Provide the [X, Y] coordinate of the cell's center where the given text is located.  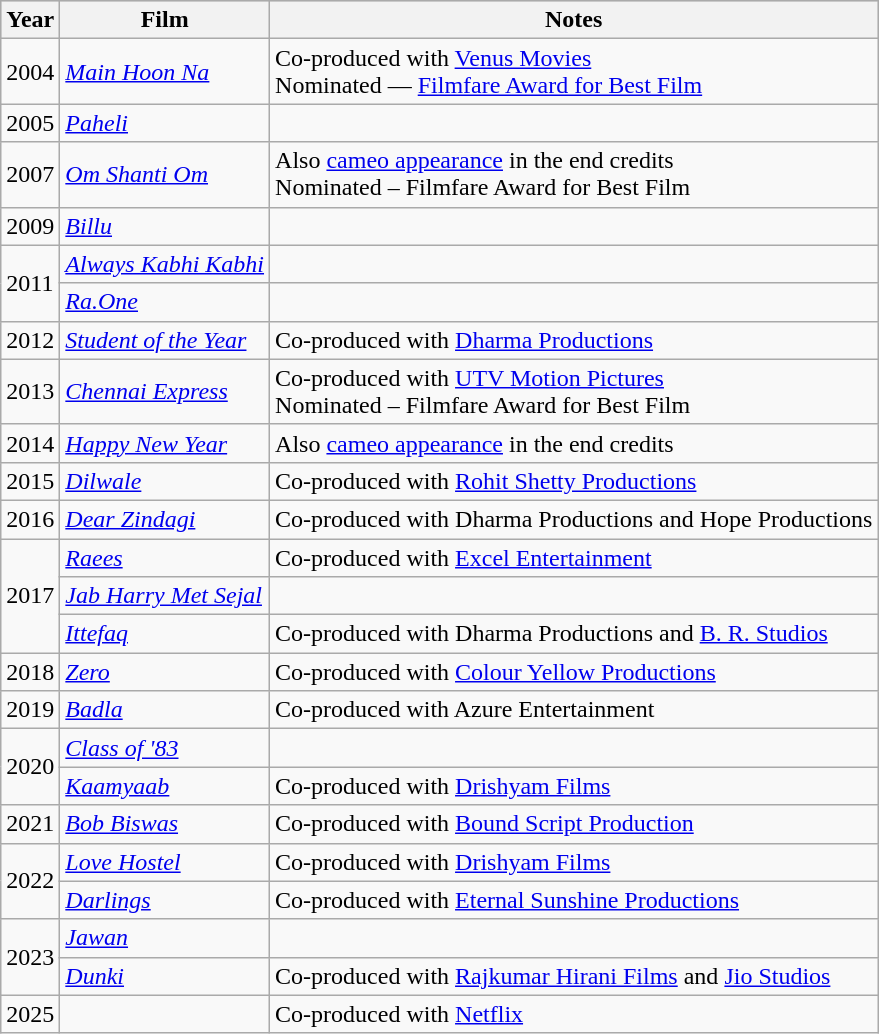
Badla [165, 710]
2017 [30, 595]
Co-produced with Eternal Sunshine Productions [574, 900]
Om Shanti Om [165, 174]
2023 [30, 957]
2014 [30, 443]
Happy New Year [165, 443]
Darlings [165, 900]
Jab Harry Met Sejal [165, 596]
Paheli [165, 123]
Always Kabhi Kabhi [165, 264]
Kaamyaab [165, 786]
2019 [30, 710]
2020 [30, 767]
Dilwale [165, 481]
Co-produced with Rohit Shetty Productions [574, 481]
Co-produced with Dharma Productions [574, 340]
2018 [30, 672]
2022 [30, 881]
Chennai Express [165, 392]
Year [30, 20]
Ra.One [165, 302]
Film [165, 20]
Jawan [165, 938]
Dear Zindagi [165, 519]
Co-produced with Netflix [574, 1014]
Main Hoon Na [165, 72]
Co-produced with Colour Yellow Productions [574, 672]
2016 [30, 519]
Co-produced with UTV Motion PicturesNominated – Filmfare Award for Best Film [574, 392]
2025 [30, 1014]
Co-produced with Dharma Productions and B. R. Studios [574, 634]
2012 [30, 340]
Class of '83 [165, 748]
Billu [165, 226]
Also cameo appearance in the end creditsNominated – Filmfare Award for Best Film [574, 174]
Notes [574, 20]
Student of the Year [165, 340]
2007 [30, 174]
Co-produced with Venus MoviesNominated — Filmfare Award for Best Film [574, 72]
Zero [165, 672]
Raees [165, 557]
2005 [30, 123]
Dunki [165, 976]
Co-produced with Excel Entertainment [574, 557]
Ittefaq [165, 634]
Also cameo appearance in the end credits [574, 443]
Love Hostel [165, 862]
Bob Biswas [165, 824]
2013 [30, 392]
2021 [30, 824]
2004 [30, 72]
Co-produced with Azure Entertainment [574, 710]
Co-produced with Dharma Productions and Hope Productions [574, 519]
2009 [30, 226]
2015 [30, 481]
2011 [30, 283]
Co-produced with Bound Script Production [574, 824]
Co-produced with Rajkumar Hirani Films and Jio Studios [574, 976]
